Determine the (X, Y) coordinate at the center of the cell enclosing the given text.  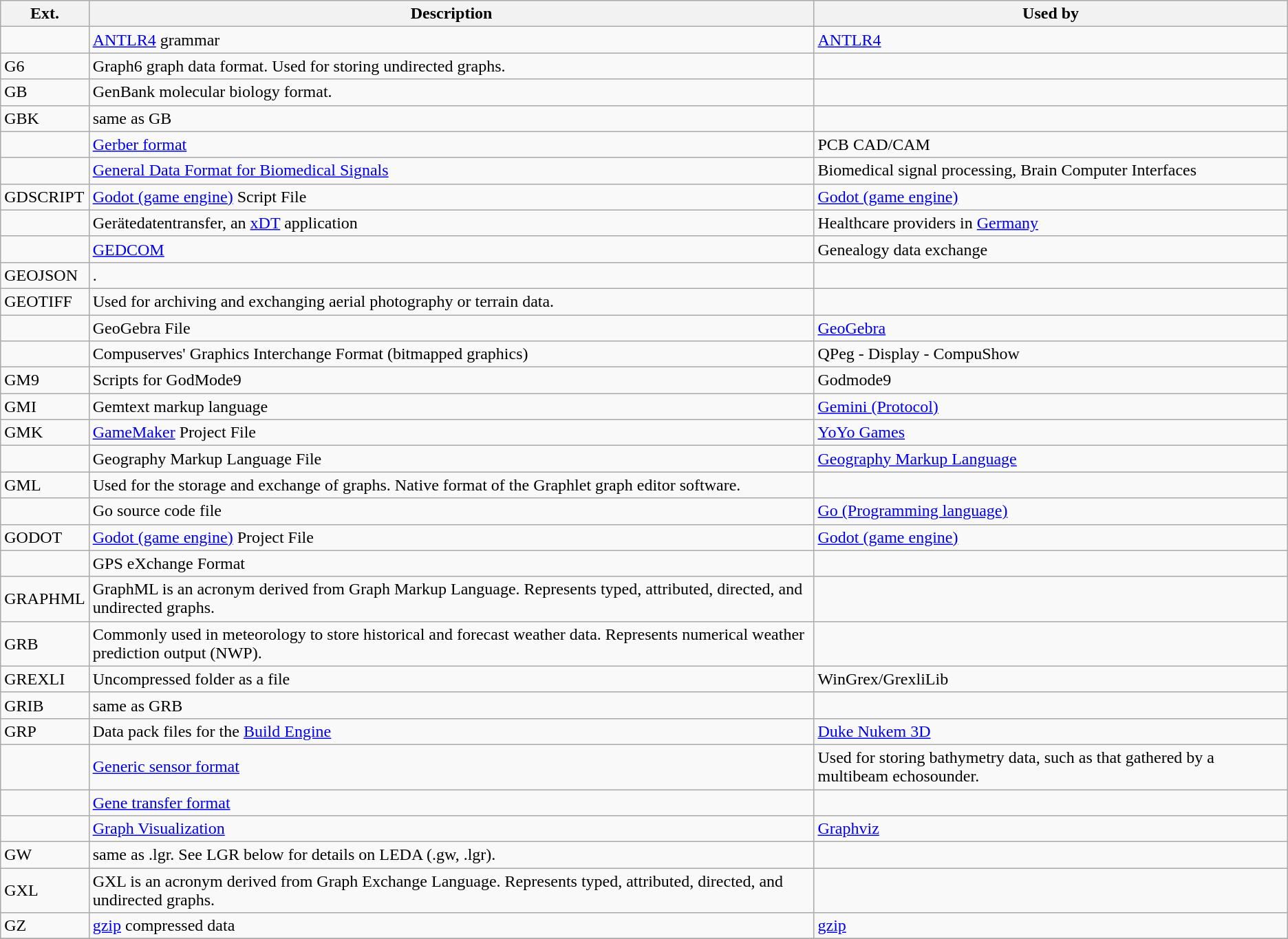
WinGrex/GrexliLib (1051, 679)
ANTLR4 grammar (451, 40)
GMK (45, 433)
GODOT (45, 537)
GeoGebra File (451, 328)
GRAPHML (45, 598)
G6 (45, 66)
GREXLI (45, 679)
Commonly used in meteorology to store historical and forecast weather data. Represents numerical weather prediction output (NWP). (451, 644)
Description (451, 14)
GDSCRIPT (45, 197)
Geography Markup Language (1051, 459)
. (451, 275)
Compuserves' Graphics Interchange Format (bitmapped graphics) (451, 354)
GML (45, 485)
GRIB (45, 705)
GraphML is an acronym derived from Graph Markup Language. Represents typed, attributed, directed, and undirected graphs. (451, 598)
Graphviz (1051, 829)
PCB CAD/CAM (1051, 144)
Used for the storage and exchange of graphs. Native format of the Graphlet graph editor software. (451, 485)
Go (Programming language) (1051, 511)
GRB (45, 644)
GZ (45, 926)
same as .lgr. See LGR below for details on LEDA (.gw, .lgr). (451, 855)
Gerätedatentransfer, an xDT application (451, 223)
Used for archiving and exchanging aerial photography or terrain data. (451, 301)
Geography Markup Language File (451, 459)
Gemini (Protocol) (1051, 407)
GEOJSON (45, 275)
GEDCOM (451, 249)
GB (45, 92)
Healthcare providers in Germany (1051, 223)
Data pack files for the Build Engine (451, 731)
same as GRB (451, 705)
YoYo Games (1051, 433)
same as GB (451, 118)
Generic sensor format (451, 766)
ANTLR4 (1051, 40)
GM9 (45, 380)
GPS eXchange Format (451, 563)
General Data Format for Biomedical Signals (451, 171)
Gene transfer format (451, 803)
Godot (game engine) Project File (451, 537)
QPeg - Display - CompuShow (1051, 354)
GW (45, 855)
Used by (1051, 14)
GeoGebra (1051, 328)
Duke Nukem 3D (1051, 731)
GXL is an acronym derived from Graph Exchange Language. Represents typed, attributed, directed, and undirected graphs. (451, 890)
GMI (45, 407)
Gerber format (451, 144)
GXL (45, 890)
Graph6 graph data format. Used for storing undirected graphs. (451, 66)
Genealogy data exchange (1051, 249)
Scripts for GodMode9 (451, 380)
Graph Visualization (451, 829)
Used for storing bathymetry data, such as that gathered by a multibeam echosounder. (1051, 766)
GenBank molecular biology format. (451, 92)
GRP (45, 731)
GBK (45, 118)
GameMaker Project File (451, 433)
GEOTIFF (45, 301)
Gemtext markup language (451, 407)
gzip compressed data (451, 926)
Go source code file (451, 511)
Godot (game engine) Script File (451, 197)
Uncompressed folder as a file (451, 679)
Biomedical signal processing, Brain Computer Interfaces (1051, 171)
gzip (1051, 926)
Ext. (45, 14)
Godmode9 (1051, 380)
